Locate the cell with the specified text and output its (x, y) center coordinate. 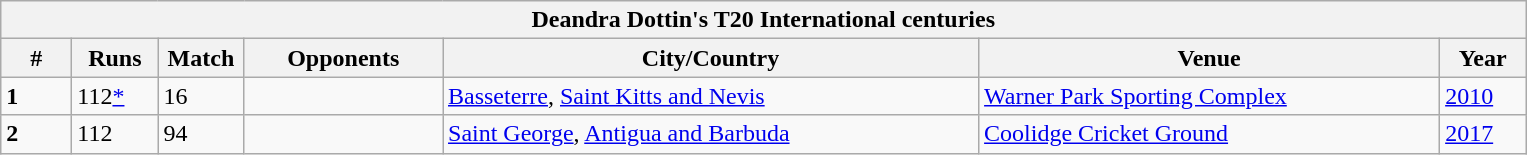
Opponents (344, 58)
Deandra Dottin's T20 International centuries (764, 20)
2 (36, 134)
City/Country (710, 58)
Coolidge Cricket Ground (1210, 134)
Venue (1210, 58)
Basseterre, Saint Kitts and Nevis (710, 96)
Match (201, 58)
Warner Park Sporting Complex (1210, 96)
Runs (115, 58)
Saint George, Antigua and Barbuda (710, 134)
94 (201, 134)
2017 (1483, 134)
112* (115, 96)
1 (36, 96)
Year (1483, 58)
112 (115, 134)
# (36, 58)
16 (201, 96)
2010 (1483, 96)
